Find where the given text appears and provide that cell's center as (X, Y) coordinate. 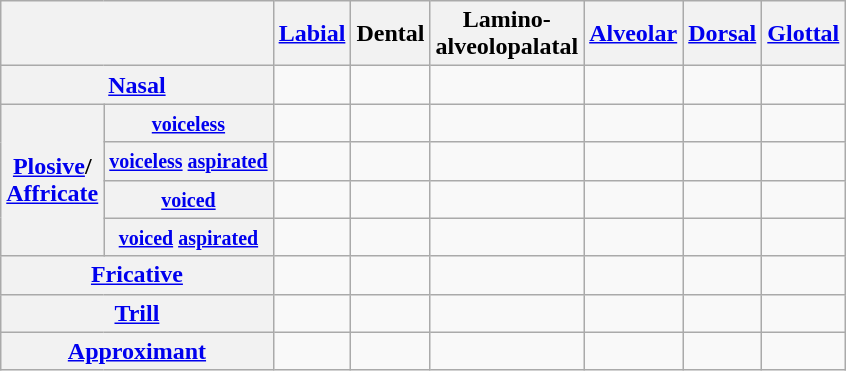
Labial (312, 34)
Trill (137, 313)
Dorsal (722, 34)
Approximant (137, 351)
Glottal (804, 34)
Plosive/Affricate (52, 180)
Nasal (137, 85)
voiceless (188, 123)
Fricative (137, 275)
Lamino-alveolopalatal (507, 34)
Dental (390, 34)
voiced aspirated (188, 237)
voiced (188, 199)
voiceless aspirated (188, 161)
Alveolar (634, 34)
